Identify which cell holds the provided text, then report its [x, y] central coordinate. 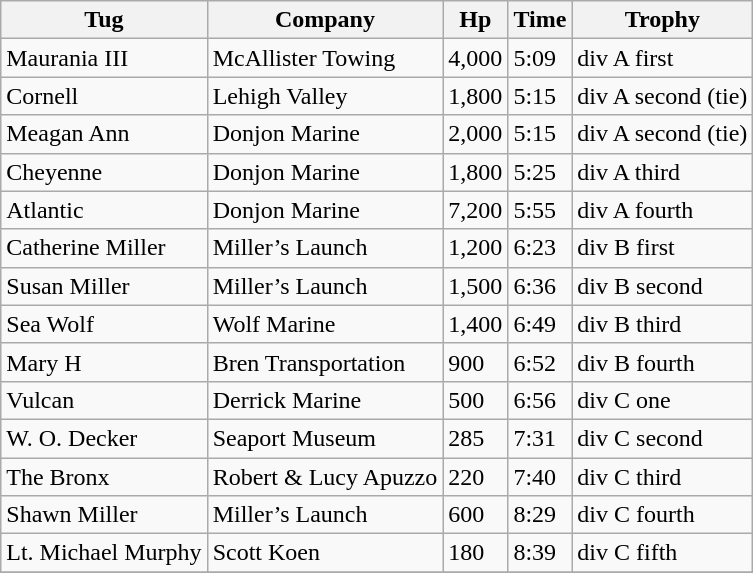
Robert & Lucy Apuzzo [325, 477]
8:39 [540, 553]
Derrick Marine [325, 400]
Maurania III [104, 58]
div C fifth [662, 553]
900 [476, 362]
div B fourth [662, 362]
W. O. Decker [104, 438]
Catherine Miller [104, 248]
Cheyenne [104, 172]
div C one [662, 400]
Mary H [104, 362]
div C third [662, 477]
Susan Miller [104, 286]
Scott Koen [325, 553]
Trophy [662, 20]
2,000 [476, 134]
6:49 [540, 324]
Vulcan [104, 400]
285 [476, 438]
Company [325, 20]
220 [476, 477]
div B second [662, 286]
McAllister Towing [325, 58]
5:25 [540, 172]
div C second [662, 438]
Meagan Ann [104, 134]
180 [476, 553]
6:56 [540, 400]
6:52 [540, 362]
Shawn Miller [104, 515]
4,000 [476, 58]
div A first [662, 58]
1,500 [476, 286]
1,400 [476, 324]
div B first [662, 248]
8:29 [540, 515]
7,200 [476, 210]
Time [540, 20]
div A third [662, 172]
div C fourth [662, 515]
Cornell [104, 96]
5:09 [540, 58]
div B third [662, 324]
Hp [476, 20]
7:31 [540, 438]
Sea Wolf [104, 324]
6:23 [540, 248]
1,200 [476, 248]
500 [476, 400]
Lehigh Valley [325, 96]
The Bronx [104, 477]
7:40 [540, 477]
600 [476, 515]
Tug [104, 20]
Bren Transportation [325, 362]
div A fourth [662, 210]
Wolf Marine [325, 324]
6:36 [540, 286]
5:55 [540, 210]
Lt. Michael Murphy [104, 553]
Atlantic [104, 210]
Seaport Museum [325, 438]
